Return [X, Y] of the center of cell containing provided text 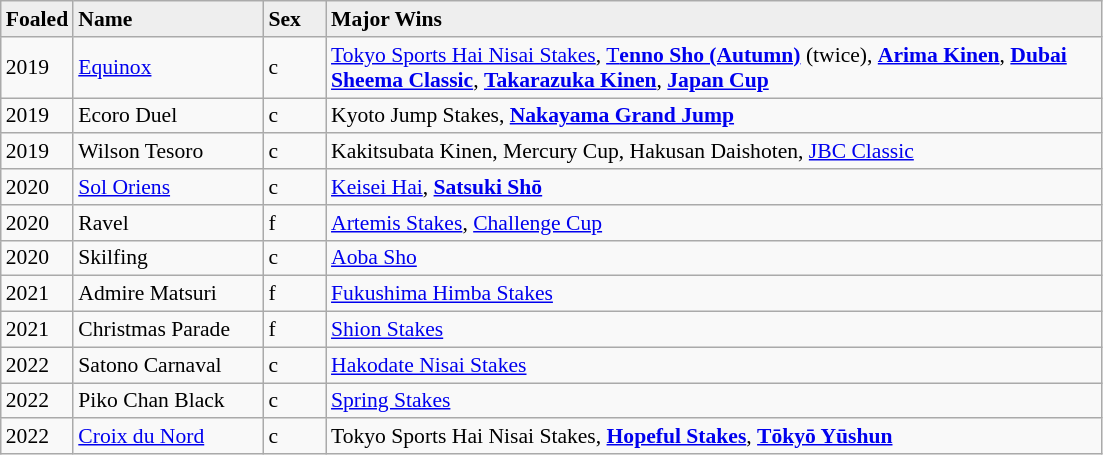
Piko Chan Black [168, 401]
Major Wins [714, 19]
Tokyo Sports Hai Nisai Stakes, Hopeful Stakes, Tōkyō Yūshun [714, 437]
Croix du Nord [168, 437]
Kakitsubata Kinen, Mercury Cup, Hakusan Daishoten, JBC Classic [714, 152]
Equinox [168, 68]
Kyoto Jump Stakes, Nakayama Grand Jump [714, 116]
Artemis Stakes, Challenge Cup [714, 223]
Sex [294, 19]
Sol Oriens [168, 187]
Spring Stakes [714, 401]
Hakodate Nisai Stakes [714, 365]
Christmas Parade [168, 330]
Satono Carnaval [168, 365]
Wilson Tesoro [168, 152]
Foaled [37, 19]
Tokyo Sports Hai Nisai Stakes, Tenno Sho (Autumn) (twice), Arima Kinen, Dubai Sheema Classic, Takarazuka Kinen, Japan Cup [714, 68]
Shion Stakes [714, 330]
Ecoro Duel [168, 116]
Aoba Sho [714, 258]
Admire Matsuri [168, 294]
Skilfing [168, 258]
Fukushima Himba Stakes [714, 294]
Keisei Hai, Satsuki Shō [714, 187]
Ravel [168, 223]
Name [168, 19]
